Identify which cell holds the provided text, then report its [x, y] central coordinate. 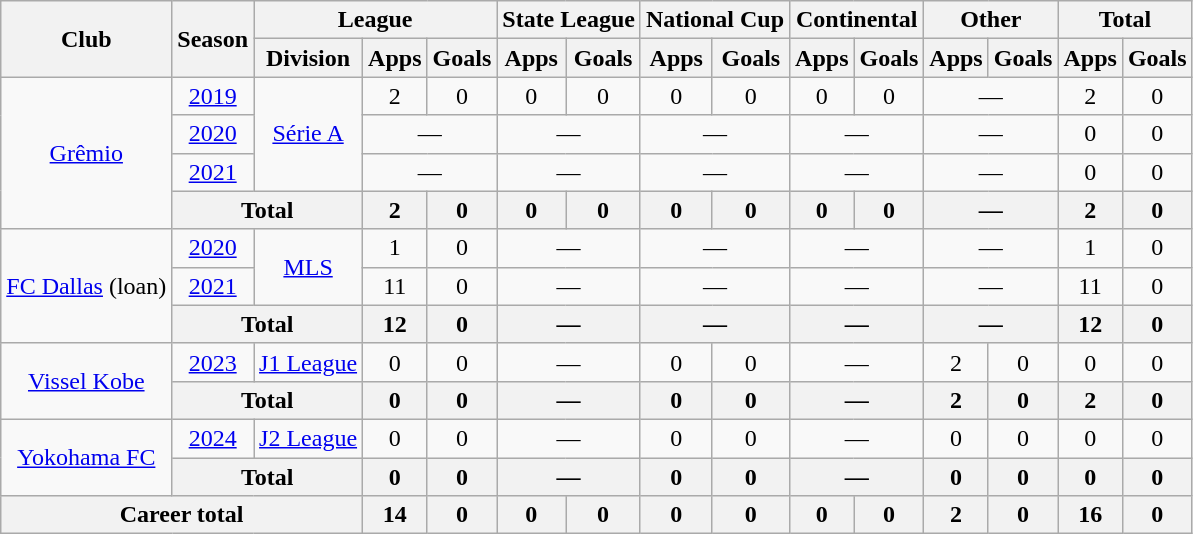
2023 [213, 362]
2024 [213, 438]
National Cup [714, 20]
Continental [857, 20]
Grêmio [86, 153]
J1 League [308, 362]
Yokohama FC [86, 457]
2019 [213, 96]
Season [213, 39]
14 [395, 515]
State League [569, 20]
FC Dallas (loan) [86, 286]
MLS [308, 267]
Division [308, 58]
16 [1090, 515]
Série A [308, 134]
Club [86, 39]
Career total [182, 515]
League [376, 20]
Vissel Kobe [86, 381]
Other [991, 20]
J2 League [308, 438]
